Scan for the cell matching the given text and deliver its (x, y) coordinate at center. 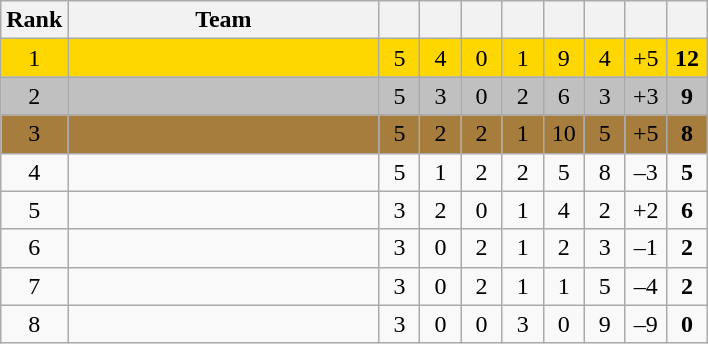
Rank (34, 20)
–9 (646, 324)
7 (34, 286)
+3 (646, 96)
+2 (646, 210)
–4 (646, 286)
–1 (646, 248)
12 (686, 58)
10 (564, 134)
Team (224, 20)
–3 (646, 172)
